Determine the (X, Y) coordinate at the center of the cell enclosing the given text.  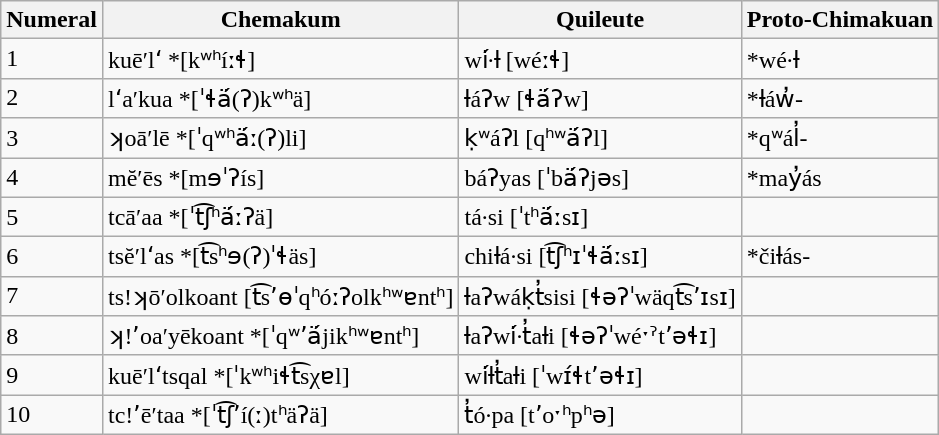
Quileute (600, 20)
6 (52, 257)
3 (52, 138)
tc!ʼē′taa *[ˈt͡ʃʼí(ː)tʰäʔä] (280, 415)
tsĕ′lʻas *[t͡sʰɘ(ʔ)ˈɬäs] (280, 257)
báʔyas [ˈbä́ʔjəs] (600, 178)
4 (52, 178)
5 (52, 217)
ʞ!ʼoa′yēkoant *[ˈqʷʼä́jikʰʷɐntʰ] (280, 336)
ʞoā′lē *[ˈqʷʰä́ː(ʔ)li] (280, 138)
wı̇́ƚt̓aƚi [ˈwɪ́ɬtʼəɬɪ] (600, 375)
ƚáʔw [ɬä́ʔw] (600, 98)
kuē′lʻ *[kʷʰíːɬ] (280, 59)
*čiƚás- (840, 257)
t̓ó·pa [tʼoˑʰpʰə] (600, 415)
kuē′lʻtsqal *[ˈkʷʰiɬt͡sχɐl] (280, 375)
1 (52, 59)
*ƚáw̓- (840, 98)
*may̓ás (840, 178)
ḳʷáʔl [qʰʷä́ʔl] (600, 138)
ts!ʞō′olkoant [t͡sʼɵˈqʰóːʔolkʰʷɐntʰ] (280, 296)
7 (52, 296)
lʻa′kua *[ˈɬä́(ʔ)kʷʰä] (280, 98)
9 (52, 375)
Chemakum (280, 20)
*wé·ƚ (840, 59)
ƚaʔwáḳt̓sisi [ɬəʔˈwäqt͡sʼɪsɪ] (600, 296)
Numeral (52, 20)
8 (52, 336)
*qʷál̓- (840, 138)
ƚaʔwı̇́·t̓aƚi [ɬəʔˈwéˑˀtʼəɬɪ] (600, 336)
tcā′aa *[ˈt͡ʃʰä́ːʔä] (280, 217)
chiƚá·si [t͡ʃʰɪˈɬä́ːsɪ] (600, 257)
mĕ′ēs *[mɘˈʔís] (280, 178)
wı̇́·ƚ [wéːɬ] (600, 59)
10 (52, 415)
2 (52, 98)
tá·si [ˈtʰä́ːsɪ] (600, 217)
Proto-Chimakuan (840, 20)
